Search for the cell housing the specified text and yield its (x, y) center coordinate. 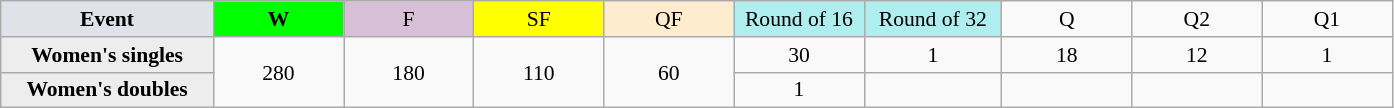
F (409, 19)
Q (1067, 19)
Round of 32 (933, 19)
Event (108, 19)
Round of 16 (799, 19)
110 (539, 72)
60 (669, 72)
Women's doubles (108, 90)
30 (799, 55)
280 (278, 72)
18 (1067, 55)
180 (409, 72)
QF (669, 19)
Q1 (1327, 19)
SF (539, 19)
Q2 (1197, 19)
Women's singles (108, 55)
12 (1197, 55)
W (278, 19)
